Output the (x, y) coordinate of the center of the cell containing the given text.  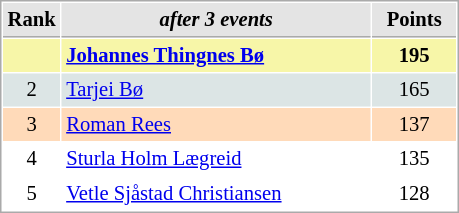
Vetle Sjåstad Christiansen (216, 194)
Johannes Thingnes Bø (216, 56)
Roman Rees (216, 124)
after 3 events (216, 20)
Tarjei Bø (216, 90)
135 (414, 158)
Sturla Holm Lægreid (216, 158)
Points (414, 20)
137 (414, 124)
4 (32, 158)
Rank (32, 20)
2 (32, 90)
165 (414, 90)
3 (32, 124)
195 (414, 56)
128 (414, 194)
5 (32, 194)
